Find where the given text appears and provide that cell's center as (X, Y) coordinate. 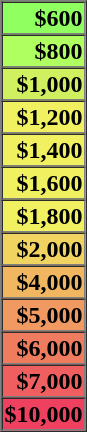
$10,000 (44, 414)
$1,400 (44, 150)
$6,000 (44, 348)
$7,000 (44, 380)
$1,000 (44, 84)
$800 (44, 50)
$1,600 (44, 182)
$5,000 (44, 314)
$1,800 (44, 216)
$600 (44, 18)
$4,000 (44, 282)
$1,200 (44, 116)
$2,000 (44, 248)
